Find where the given text appears and provide that cell's center as (X, Y) coordinate. 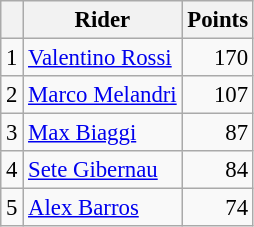
74 (218, 208)
1 (12, 58)
87 (218, 133)
Max Biaggi (102, 133)
4 (12, 170)
3 (12, 133)
Marco Melandri (102, 95)
Valentino Rossi (102, 58)
5 (12, 208)
170 (218, 58)
Points (218, 20)
84 (218, 170)
Rider (102, 20)
Alex Barros (102, 208)
2 (12, 95)
107 (218, 95)
Sete Gibernau (102, 170)
